Return (x, y) of the center of cell containing provided text 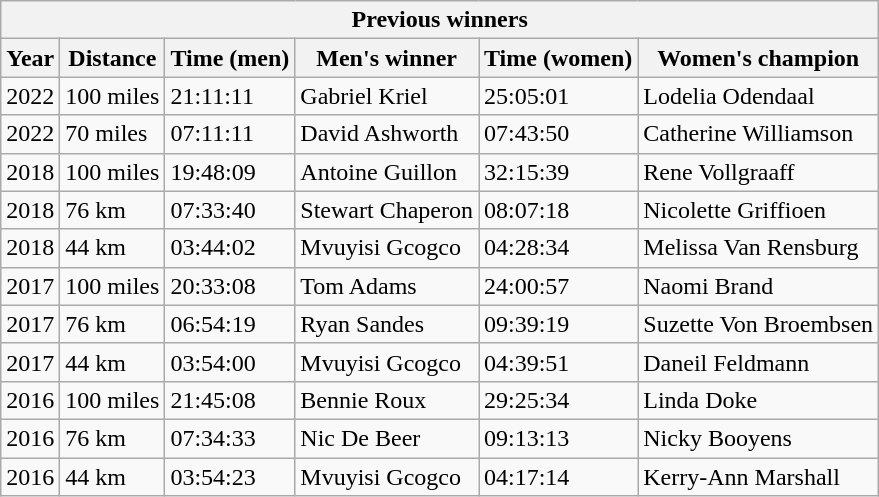
Time (women) (558, 58)
Stewart Chaperon (387, 210)
Year (30, 58)
Kerry-Ann Marshall (758, 477)
09:13:13 (558, 438)
21:11:11 (230, 96)
Rene Vollgraaff (758, 172)
Time (men) (230, 58)
Melissa Van Rensburg (758, 248)
32:15:39 (558, 172)
Nic De Beer (387, 438)
21:45:08 (230, 400)
Daneil Feldmann (758, 362)
Bennie Roux (387, 400)
Men's winner (387, 58)
Nicolette Griffioen (758, 210)
04:28:34 (558, 248)
Previous winners (440, 20)
20:33:08 (230, 286)
25:05:01 (558, 96)
70 miles (112, 134)
Suzette Von Broembsen (758, 324)
08:07:18 (558, 210)
03:44:02 (230, 248)
Distance (112, 58)
04:17:14 (558, 477)
07:33:40 (230, 210)
07:43:50 (558, 134)
07:11:11 (230, 134)
Antoine Guillon (387, 172)
09:39:19 (558, 324)
Linda Doke (758, 400)
29:25:34 (558, 400)
Nicky Booyens (758, 438)
Catherine Williamson (758, 134)
03:54:23 (230, 477)
03:54:00 (230, 362)
24:00:57 (558, 286)
Tom Adams (387, 286)
07:34:33 (230, 438)
06:54:19 (230, 324)
David Ashworth (387, 134)
04:39:51 (558, 362)
Gabriel Kriel (387, 96)
Ryan Sandes (387, 324)
Naomi Brand (758, 286)
Lodelia Odendaal (758, 96)
19:48:09 (230, 172)
Women's champion (758, 58)
